For the text-containing cell, return its midpoint in (x, y) coordinate format. 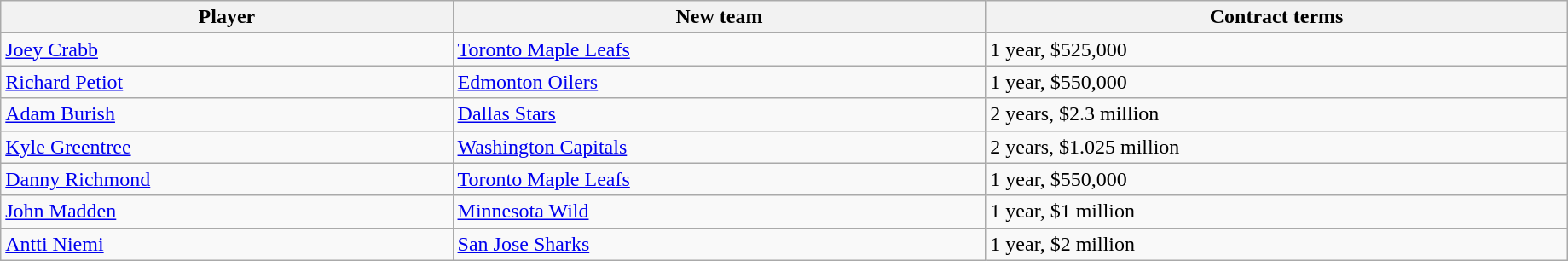
1 year, $2 million (1277, 244)
2 years, $2.3 million (1277, 114)
2 years, $1.025 million (1277, 147)
1 year, $525,000 (1277, 49)
New team (720, 17)
Player (227, 17)
1 year, $1 million (1277, 212)
Washington Capitals (720, 147)
Kyle Greentree (227, 147)
San Jose Sharks (720, 244)
Antti Niemi (227, 244)
Contract terms (1277, 17)
Joey Crabb (227, 49)
Edmonton Oilers (720, 82)
Dallas Stars (720, 114)
John Madden (227, 212)
Minnesota Wild (720, 212)
Adam Burish (227, 114)
Richard Petiot (227, 82)
Danny Richmond (227, 179)
